Find where the given text appears and provide that cell's center as [x, y] coordinate. 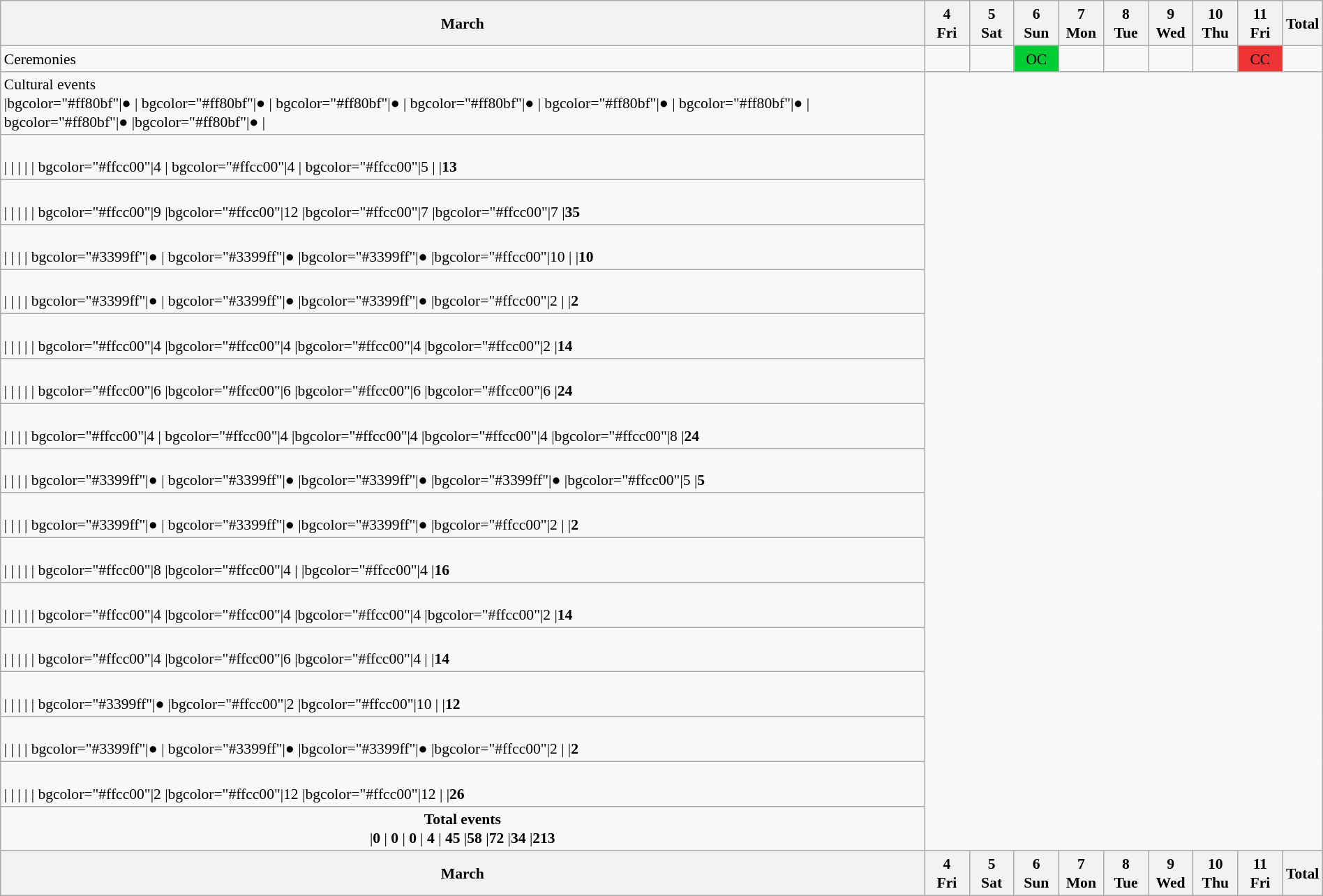
| | | | bgcolor="#3399ff"|● | bgcolor="#3399ff"|● |bgcolor="#3399ff"|● |bgcolor="#ffcc00"|10 | |10 [463, 246]
| | | | | bgcolor="#ffcc00"|9 |bgcolor="#ffcc00"|12 |bgcolor="#ffcc00"|7 |bgcolor="#ffcc00"|7 |35 [463, 202]
| | | | | bgcolor="#ffcc00"|4 |bgcolor="#ffcc00"|6 |bgcolor="#ffcc00"|4 | |14 [463, 649]
CC [1260, 59]
| | | | bgcolor="#ffcc00"|4 | bgcolor="#ffcc00"|4 |bgcolor="#ffcc00"|4 |bgcolor="#ffcc00"|4 |bgcolor="#ffcc00"|8 |24 [463, 426]
OC [1036, 59]
| | | | bgcolor="#3399ff"|● | bgcolor="#3399ff"|● |bgcolor="#3399ff"|● |bgcolor="#3399ff"|● |bgcolor="#ffcc00"|5 |5 [463, 470]
Total events|0 | 0 | 0 | 4 | 45 |58 |72 |34 |213 [463, 828]
Ceremonies [463, 59]
| | | | | bgcolor="#ffcc00"|8 |bgcolor="#ffcc00"|4 | |bgcolor="#ffcc00"|4 |16 [463, 560]
| | | | | bgcolor="#ffcc00"|6 |bgcolor="#ffcc00"|6 |bgcolor="#ffcc00"|6 |bgcolor="#ffcc00"|6 |24 [463, 381]
| | | | | bgcolor="#ffcc00"|4 | bgcolor="#ffcc00"|4 | bgcolor="#ffcc00"|5 | |13 [463, 157]
| | | | | bgcolor="#ffcc00"|2 |bgcolor="#ffcc00"|12 |bgcolor="#ffcc00"|12 | |26 [463, 784]
| | | | | bgcolor="#3399ff"|● |bgcolor="#ffcc00"|2 |bgcolor="#ffcc00"|10 | |12 [463, 694]
